Scan for the cell matching the given text and deliver its [x, y] coordinate at center. 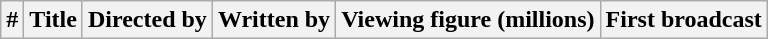
Title [54, 20]
First broadcast [684, 20]
Written by [274, 20]
Viewing figure (millions) [468, 20]
Directed by [147, 20]
# [12, 20]
